Output the [X, Y] coordinate of the center of the cell containing the given text.  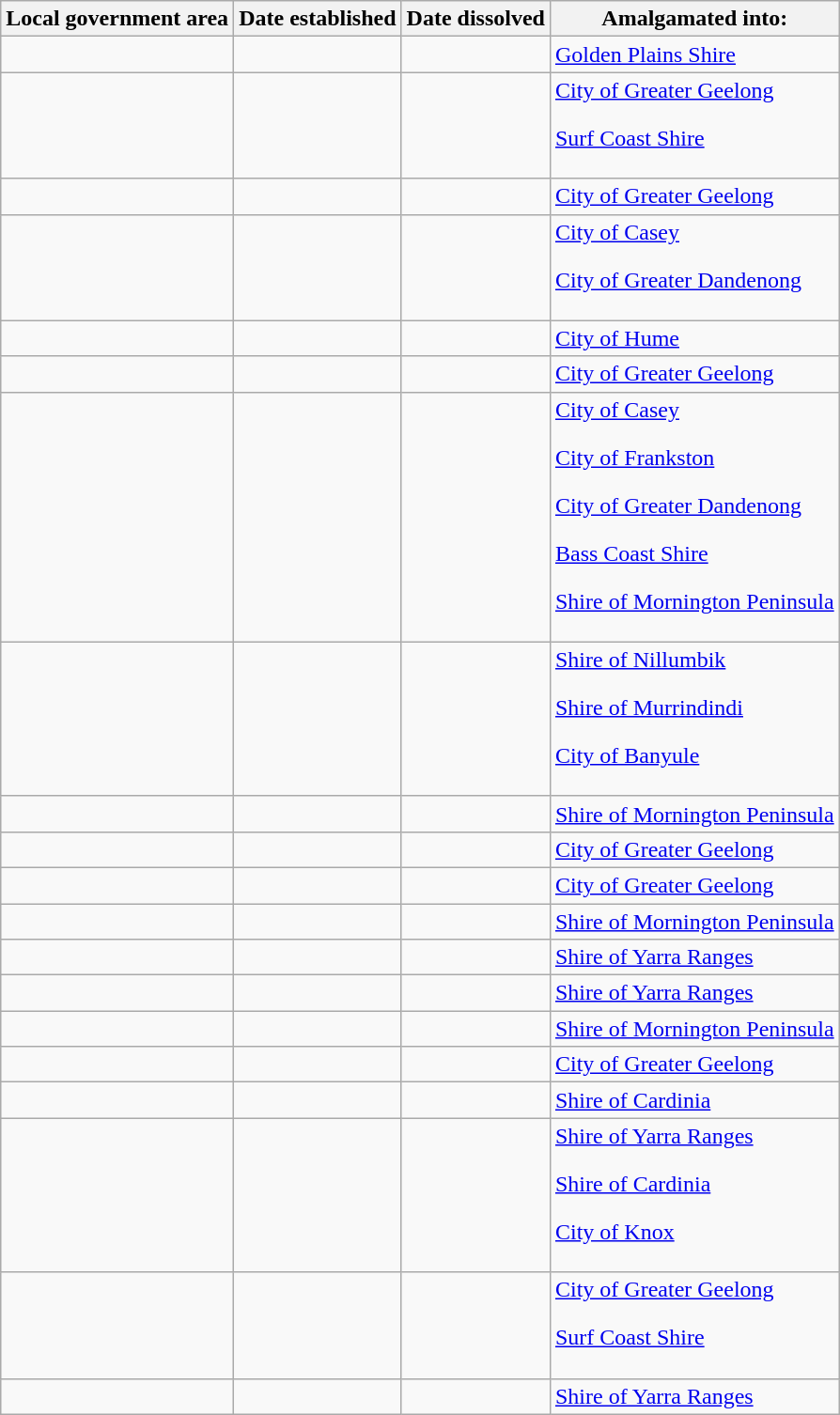
Shire of Cardinia [694, 1100]
Date dissolved [475, 19]
Date established [318, 19]
Golden Plains Shire [694, 54]
City of CaseyCity of FrankstonCity of Greater DandenongBass Coast ShireShire of Mornington Peninsula [694, 517]
City of Hume [694, 338]
Shire of NillumbikShire of MurrindindiCity of Banyule [694, 719]
Shire of Yarra RangesShire of CardiniaCity of Knox [694, 1195]
Amalgamated into: [694, 19]
Local government area [117, 19]
City of CaseyCity of Greater Dandenong [694, 267]
